Capture the cell that displays the provided text and extract its [x, y] central coordinate. 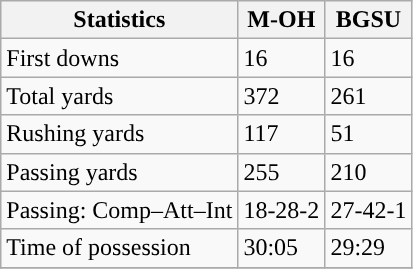
255 [282, 172]
Total yards [120, 96]
261 [368, 96]
Passing: Comp–Att–Int [120, 210]
Statistics [120, 20]
51 [368, 134]
30:05 [282, 248]
First downs [120, 58]
210 [368, 172]
Passing yards [120, 172]
117 [282, 134]
Rushing yards [120, 134]
BGSU [368, 20]
Time of possession [120, 248]
29:29 [368, 248]
27-42-1 [368, 210]
372 [282, 96]
M-OH [282, 20]
18-28-2 [282, 210]
